From the cell containing the given text, extract its center point as [x, y] coordinate. 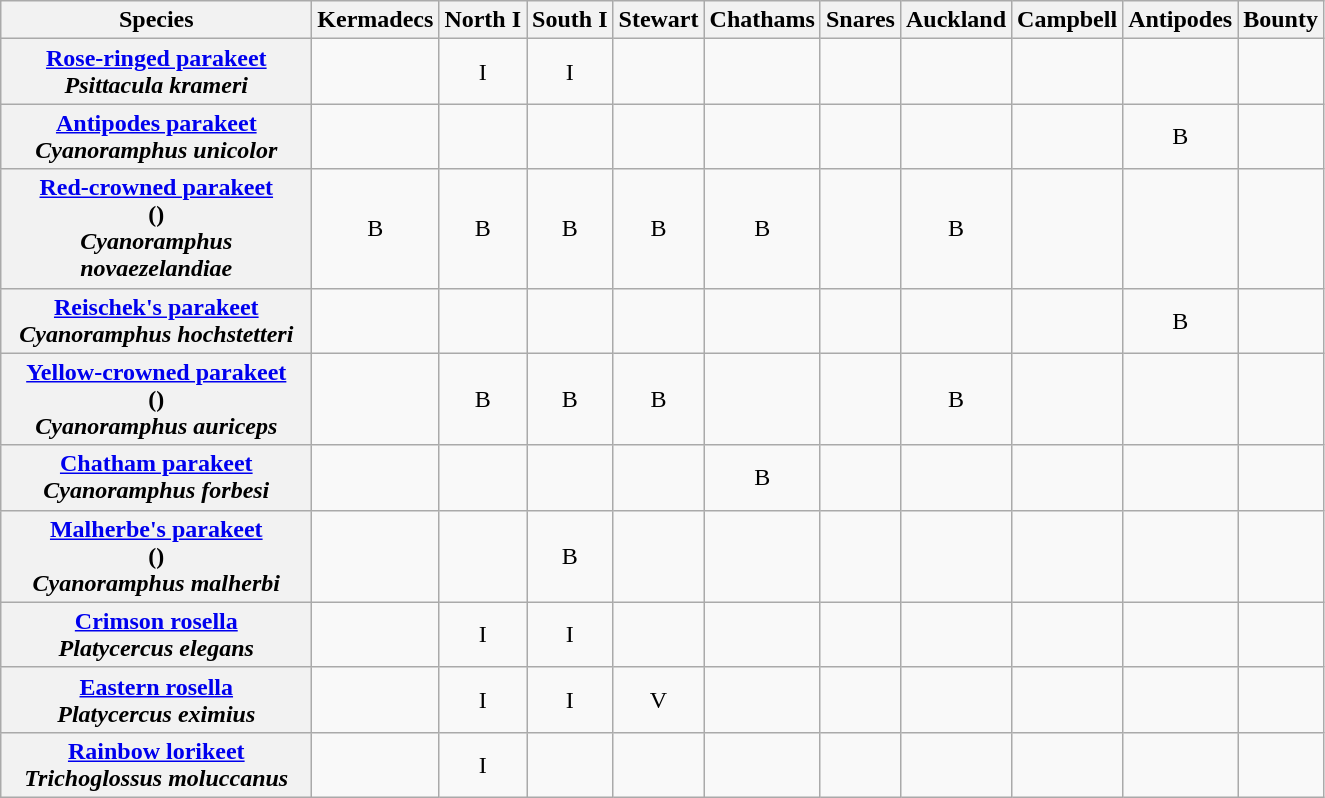
Yellow-crowned parakeet()Cyanoramphus auriceps [156, 399]
Kermadecs [376, 20]
Antipodes parakeetCyanoramphus unicolor [156, 136]
Chathams [762, 20]
North I [483, 20]
Reischek's parakeetCyanoramphus hochstetteri [156, 320]
Auckland [956, 20]
Antipodes [1180, 20]
Snares [860, 20]
Bounty [1281, 20]
Chatham parakeetCyanoramphus forbesi [156, 478]
Red-crowned parakeet()Cyanoramphus novaezelandiae [156, 228]
Campbell [1068, 20]
Species [156, 20]
V [658, 700]
Rainbow lorikeetTrichoglossus moluccanus [156, 764]
Eastern rosellaPlatycercus eximius [156, 700]
South I [570, 20]
Crimson rosellaPlatycercus elegans [156, 634]
Rose-ringed parakeetPsittacula krameri [156, 72]
Stewart [658, 20]
Malherbe's parakeet()Cyanoramphus malherbi [156, 556]
